Search for the cell housing the specified text and yield its [X, Y] center coordinate. 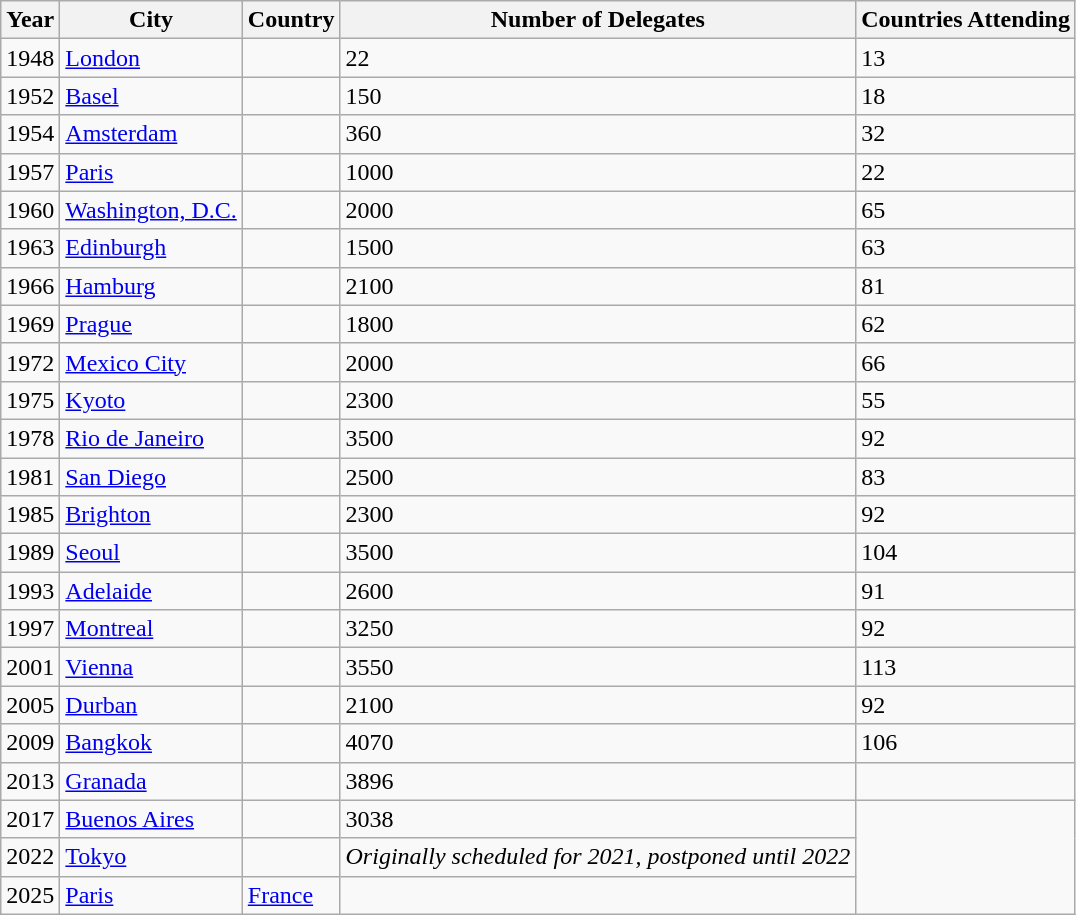
1989 [30, 553]
Country [291, 20]
Originally scheduled for 2021, postponed until 2022 [598, 857]
2022 [30, 857]
2013 [30, 781]
Countries Attending [966, 20]
106 [966, 743]
London [151, 58]
1966 [30, 286]
Buenos Aires [151, 819]
1800 [598, 324]
San Diego [151, 477]
City [151, 20]
Rio de Janeiro [151, 438]
Adelaide [151, 591]
1957 [30, 172]
113 [966, 667]
3038 [598, 819]
1963 [30, 248]
1978 [30, 438]
1960 [30, 210]
Bangkok [151, 743]
Edinburgh [151, 248]
3250 [598, 629]
Durban [151, 705]
104 [966, 553]
2017 [30, 819]
1997 [30, 629]
2001 [30, 667]
Year [30, 20]
Montreal [151, 629]
62 [966, 324]
18 [966, 96]
32 [966, 134]
1952 [30, 96]
1000 [598, 172]
France [291, 895]
66 [966, 362]
2005 [30, 705]
81 [966, 286]
4070 [598, 743]
1948 [30, 58]
360 [598, 134]
3896 [598, 781]
91 [966, 591]
65 [966, 210]
Vienna [151, 667]
Amsterdam [151, 134]
2025 [30, 895]
Seoul [151, 553]
1985 [30, 515]
1981 [30, 477]
1993 [30, 591]
2500 [598, 477]
1975 [30, 400]
63 [966, 248]
2009 [30, 743]
Basel [151, 96]
Brighton [151, 515]
Number of Delegates [598, 20]
Granada [151, 781]
1500 [598, 248]
55 [966, 400]
Mexico City [151, 362]
3550 [598, 667]
83 [966, 477]
1972 [30, 362]
Prague [151, 324]
Tokyo [151, 857]
Washington, D.C. [151, 210]
1969 [30, 324]
2600 [598, 591]
1954 [30, 134]
150 [598, 96]
Kyoto [151, 400]
Hamburg [151, 286]
13 [966, 58]
